Output the [x, y] coordinate of the center of the cell containing the given text.  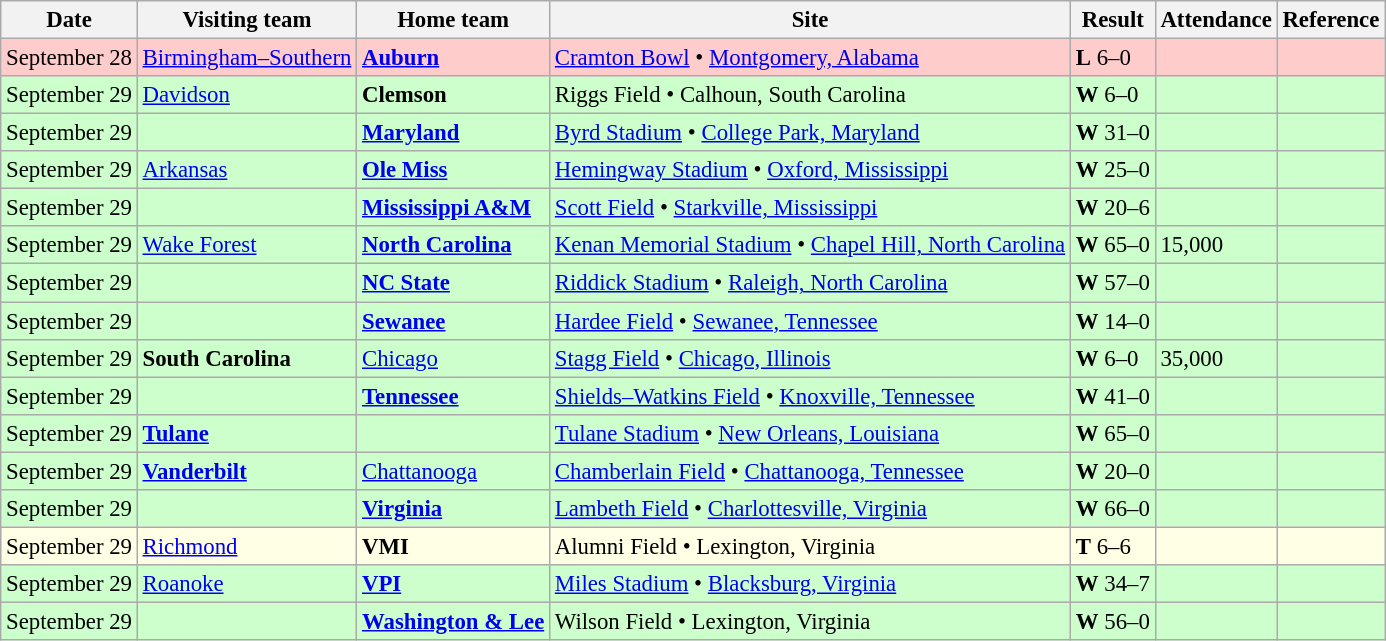
September 28 [69, 58]
15,000 [1216, 245]
Visiting team [246, 20]
W 31–0 [1112, 133]
Washington & Lee [454, 621]
Cramton Bowl • Montgomery, Alabama [810, 58]
Riggs Field • Calhoun, South Carolina [810, 95]
Attendance [1216, 20]
VMI [454, 546]
Hemingway Stadium • Oxford, Mississippi [810, 170]
Sewanee [454, 321]
VPI [454, 584]
Vanderbilt [246, 471]
Riddick Stadium • Raleigh, North Carolina [810, 283]
L 6–0 [1112, 58]
Arkansas [246, 170]
Home team [454, 20]
Tulane [246, 433]
Scott Field • Starkville, Mississippi [810, 208]
Hardee Field • Sewanee, Tennessee [810, 321]
South Carolina [246, 358]
Wake Forest [246, 245]
Byrd Stadium • College Park, Maryland [810, 133]
Tulane Stadium • New Orleans, Louisiana [810, 433]
Davidson [246, 95]
Roanoke [246, 584]
Kenan Memorial Stadium • Chapel Hill, North Carolina [810, 245]
Result [1112, 20]
Mississippi A&M [454, 208]
Chicago [454, 358]
W 25–0 [1112, 170]
W 66–0 [1112, 509]
Tennessee [454, 396]
Stagg Field • Chicago, Illinois [810, 358]
Virginia [454, 509]
W 14–0 [1112, 321]
Lambeth Field • Charlottesville, Virginia [810, 509]
W 41–0 [1112, 396]
Wilson Field • Lexington, Virginia [810, 621]
Ole Miss [454, 170]
T 6–6 [1112, 546]
Maryland [454, 133]
W 57–0 [1112, 283]
Birmingham–Southern [246, 58]
Reference [1331, 20]
Miles Stadium • Blacksburg, Virginia [810, 584]
Auburn [454, 58]
W 20–0 [1112, 471]
Clemson [454, 95]
35,000 [1216, 358]
NC State [454, 283]
Alumni Field • Lexington, Virginia [810, 546]
W 20–6 [1112, 208]
Date [69, 20]
North Carolina [454, 245]
Site [810, 20]
Richmond [246, 546]
Chamberlain Field • Chattanooga, Tennessee [810, 471]
W 34–7 [1112, 584]
Shields–Watkins Field • Knoxville, Tennessee [810, 396]
W 56–0 [1112, 621]
Chattanooga [454, 471]
